From the cell containing the given text, extract its center point as (X, Y) coordinate. 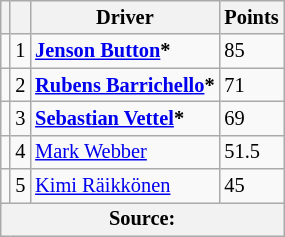
Points (251, 17)
85 (251, 51)
Rubens Barrichello* (124, 85)
51.5 (251, 152)
Kimi Räikkönen (124, 186)
Sebastian Vettel* (124, 118)
2 (20, 85)
3 (20, 118)
5 (20, 186)
Driver (124, 17)
71 (251, 85)
Source: (142, 219)
Jenson Button* (124, 51)
1 (20, 51)
Mark Webber (124, 152)
4 (20, 152)
45 (251, 186)
69 (251, 118)
